Return the (x, y) coordinate for the center point of the cell that contains the specified text.  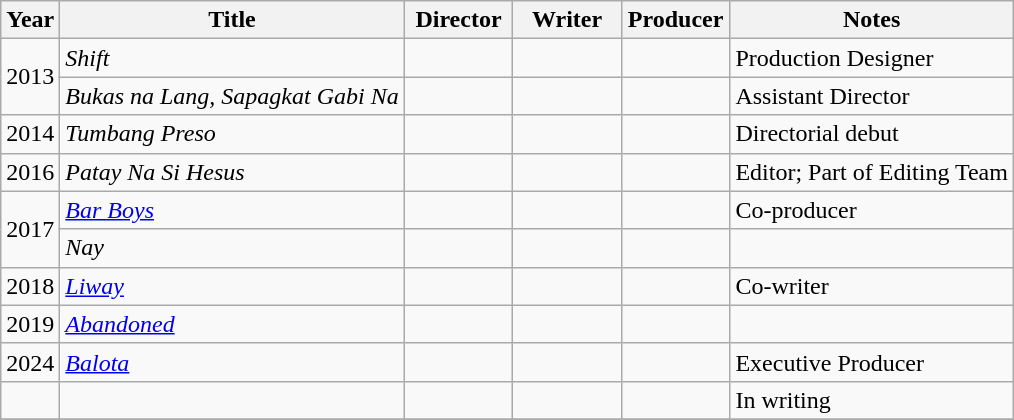
2019 (30, 324)
2014 (30, 134)
Shift (232, 58)
Abandoned (232, 324)
2018 (30, 286)
Producer (676, 20)
2016 (30, 172)
Co-writer (872, 286)
Nay (232, 248)
Executive Producer (872, 362)
Year (30, 20)
Director (458, 20)
Assistant Director (872, 96)
Liway (232, 286)
Balota (232, 362)
Writer (568, 20)
Patay Na Si Hesus (232, 172)
In writing (872, 400)
Co-producer (872, 210)
Bukas na Lang, Sapagkat Gabi Na (232, 96)
Directorial debut (872, 134)
Editor; Part of Editing Team (872, 172)
2024 (30, 362)
Title (232, 20)
Tumbang Preso (232, 134)
2013 (30, 77)
Production Designer (872, 58)
2017 (30, 229)
Bar Boys (232, 210)
Notes (872, 20)
